Scan for the cell matching the given text and deliver its [X, Y] coordinate at center. 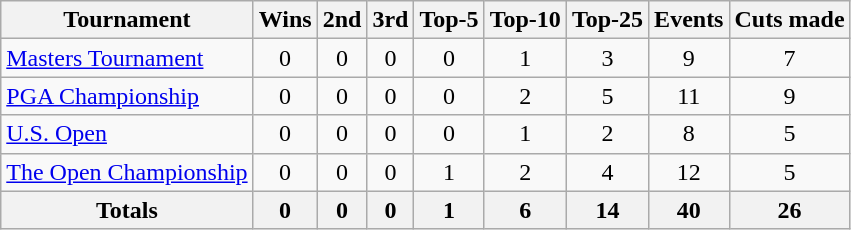
Top-10 [525, 20]
Top-25 [607, 20]
Totals [127, 210]
Events [689, 20]
3 [607, 58]
The Open Championship [127, 172]
2nd [342, 20]
11 [689, 96]
14 [607, 210]
Cuts made [790, 20]
8 [689, 134]
Tournament [127, 20]
Wins [285, 20]
U.S. Open [127, 134]
Masters Tournament [127, 58]
12 [689, 172]
26 [790, 210]
7 [790, 58]
PGA Championship [127, 96]
4 [607, 172]
3rd [390, 20]
Top-5 [449, 20]
6 [525, 210]
40 [689, 210]
